Scan for the cell matching the given text and deliver its (x, y) coordinate at center. 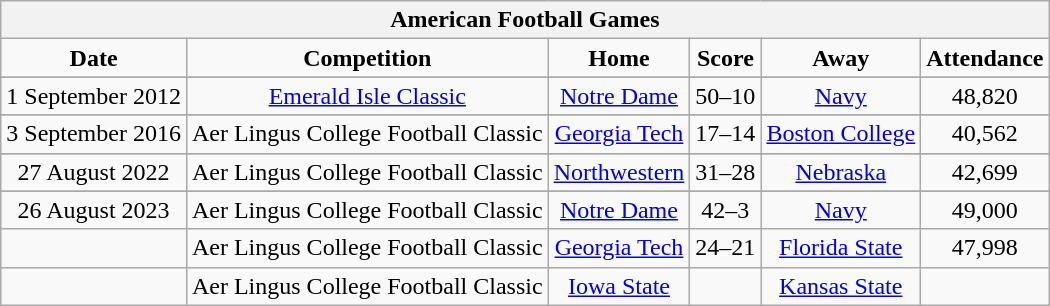
26 August 2023 (94, 210)
Florida State (841, 248)
42,699 (985, 172)
Iowa State (619, 286)
Attendance (985, 58)
17–14 (726, 134)
Home (619, 58)
Emerald Isle Classic (367, 96)
42–3 (726, 210)
Away (841, 58)
47,998 (985, 248)
Northwestern (619, 172)
48,820 (985, 96)
Nebraska (841, 172)
50–10 (726, 96)
24–21 (726, 248)
49,000 (985, 210)
31–28 (726, 172)
27 August 2022 (94, 172)
American Football Games (525, 20)
Competition (367, 58)
Kansas State (841, 286)
Score (726, 58)
1 September 2012 (94, 96)
3 September 2016 (94, 134)
40,562 (985, 134)
Date (94, 58)
Boston College (841, 134)
